From the cell containing the given text, extract its center point as (x, y) coordinate. 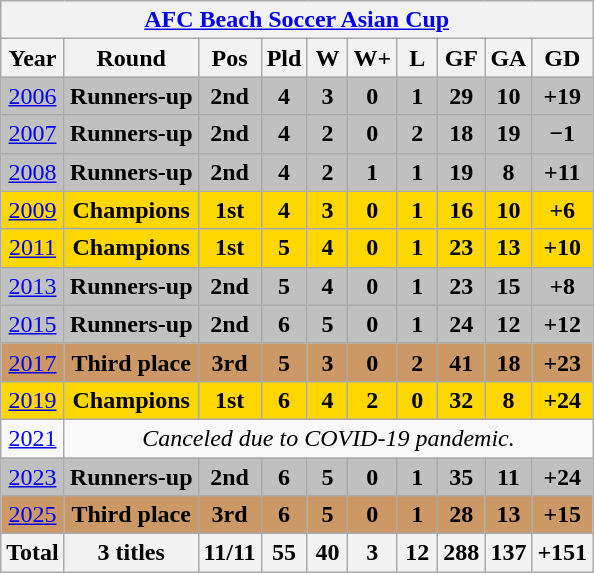
11/11 (230, 553)
29 (462, 96)
+6 (562, 210)
2021 (33, 438)
+151 (562, 553)
−1 (562, 134)
24 (462, 324)
2007 (33, 134)
2013 (33, 286)
+23 (562, 362)
+19 (562, 96)
16 (462, 210)
+10 (562, 248)
+12 (562, 324)
Round (131, 58)
Pld (284, 58)
55 (284, 553)
2011 (33, 248)
AFC Beach Soccer Asian Cup (297, 20)
+15 (562, 515)
2023 (33, 477)
40 (328, 553)
35 (462, 477)
GA (508, 58)
2015 (33, 324)
+8 (562, 286)
Pos (230, 58)
3 titles (131, 553)
28 (462, 515)
Total (33, 553)
2008 (33, 172)
Canceled due to COVID-19 pandemic. (328, 438)
W (328, 58)
11 (508, 477)
15 (508, 286)
288 (462, 553)
137 (508, 553)
2025 (33, 515)
Year (33, 58)
2017 (33, 362)
+11 (562, 172)
2006 (33, 96)
W+ (372, 58)
2019 (33, 400)
2009 (33, 210)
GF (462, 58)
GD (562, 58)
L (418, 58)
41 (462, 362)
32 (462, 400)
